Search for the cell housing the specified text and yield its (x, y) center coordinate. 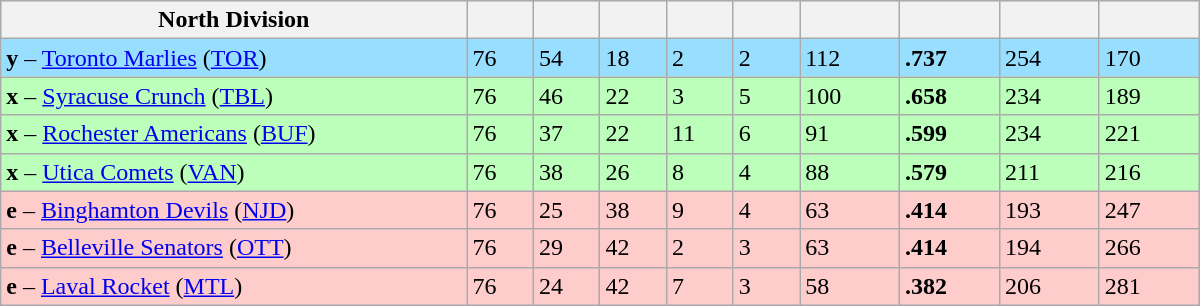
46 (566, 96)
8 (700, 172)
24 (566, 286)
x – Syracuse Crunch (TBL) (234, 96)
e – Laval Rocket (MTL) (234, 286)
.599 (950, 134)
88 (850, 172)
112 (850, 58)
x – Rochester Americans (BUF) (234, 134)
189 (1149, 96)
221 (1149, 134)
247 (1149, 210)
5 (766, 96)
37 (566, 134)
100 (850, 96)
91 (850, 134)
58 (850, 286)
266 (1149, 248)
11 (700, 134)
194 (1049, 248)
y – Toronto Marlies (TOR) (234, 58)
281 (1149, 286)
.737 (950, 58)
170 (1149, 58)
e – Belleville Senators (OTT) (234, 248)
25 (566, 210)
.579 (950, 172)
18 (634, 58)
.382 (950, 286)
254 (1049, 58)
e – Binghamton Devils (NJD) (234, 210)
9 (700, 210)
54 (566, 58)
206 (1049, 286)
211 (1049, 172)
26 (634, 172)
.658 (950, 96)
North Division (234, 20)
x – Utica Comets (VAN) (234, 172)
29 (566, 248)
6 (766, 134)
7 (700, 286)
193 (1049, 210)
216 (1149, 172)
